Output the [x, y] coordinate of the center of the cell containing the given text.  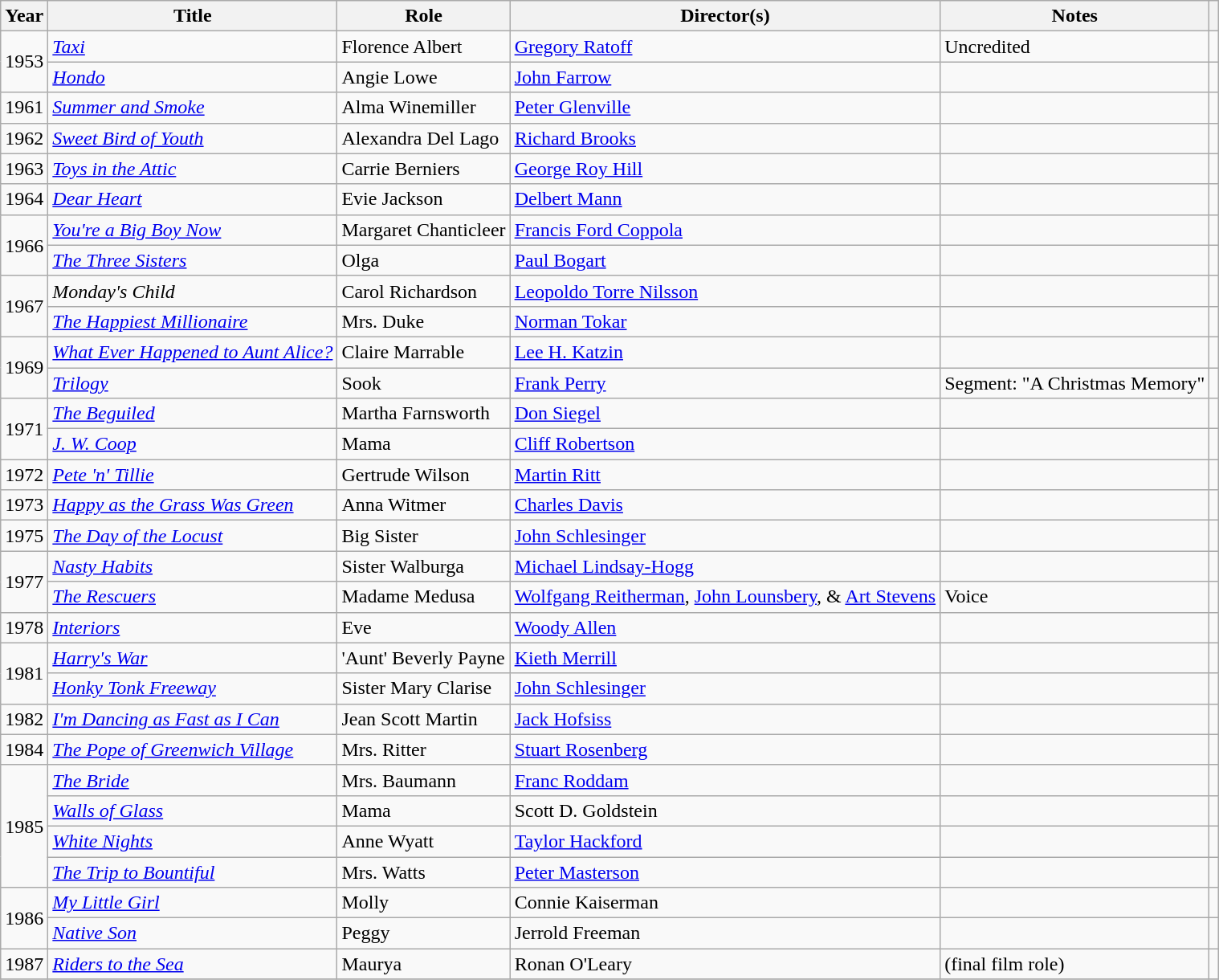
Molly [424, 903]
Wolfgang Reitherman, John Lounsbery, & Art Stevens [725, 597]
The Rescuers [193, 597]
Maurya [424, 964]
Leopoldo Torre Nilsson [725, 291]
Lee H. Katzin [725, 352]
Honky Tonk Freeway [193, 688]
I'm Dancing as Fast as I Can [193, 719]
Voice [1074, 597]
Norman Tokar [725, 321]
Sister Walburga [424, 566]
Gregory Ratoff [725, 47]
The Trip to Bountiful [193, 872]
1987 [24, 964]
Don Siegel [725, 414]
Gertrude Wilson [424, 475]
Happy as the Grass Was Green [193, 505]
1982 [24, 719]
Sook [424, 383]
Woody Allen [725, 627]
Harry's War [193, 658]
The Pope of Greenwich Village [193, 749]
Richard Brooks [725, 138]
Connie Kaiserman [725, 903]
Michael Lindsay-Hogg [725, 566]
Walls of Glass [193, 811]
Scott D. Goldstein [725, 811]
Jerrold Freeman [725, 933]
The Day of the Locust [193, 536]
Hondo [193, 77]
Mrs. Ritter [424, 749]
Frank Perry [725, 383]
The Bride [193, 780]
The Happiest Millionaire [193, 321]
The Three Sisters [193, 260]
1967 [24, 306]
Margaret Chanticleer [424, 230]
Ronan O'Leary [725, 964]
Claire Marrable [424, 352]
Taylor Hackford [725, 841]
Alexandra Del Lago [424, 138]
Mrs. Duke [424, 321]
George Roy Hill [725, 169]
Jean Scott Martin [424, 719]
Peter Glenville [725, 108]
1969 [24, 367]
(final film role) [1074, 964]
1973 [24, 505]
1961 [24, 108]
Anna Witmer [424, 505]
Francis Ford Coppola [725, 230]
1972 [24, 475]
Year [24, 16]
Olga [424, 260]
Evie Jackson [424, 199]
Florence Albert [424, 47]
Peter Masterson [725, 872]
Cliff Robertson [725, 444]
Uncredited [1074, 47]
Taxi [193, 47]
Trilogy [193, 383]
Monday's Child [193, 291]
1981 [24, 673]
You're a Big Boy Now [193, 230]
Angie Lowe [424, 77]
John Farrow [725, 77]
Big Sister [424, 536]
Paul Bogart [725, 260]
1978 [24, 627]
Charles Davis [725, 505]
1962 [24, 138]
J. W. Coop [193, 444]
Riders to the Sea [193, 964]
Anne Wyatt [424, 841]
Nasty Habits [193, 566]
Interiors [193, 627]
'Aunt' Beverly Payne [424, 658]
Mrs. Baumann [424, 780]
The Beguiled [193, 414]
What Ever Happened to Aunt Alice? [193, 352]
White Nights [193, 841]
1971 [24, 429]
My Little Girl [193, 903]
Martha Farnsworth [424, 414]
1975 [24, 536]
Delbert Mann [725, 199]
Pete 'n' Tillie [193, 475]
Mrs. Watts [424, 872]
Director(s) [725, 16]
Dear Heart [193, 199]
1977 [24, 582]
Sister Mary Clarise [424, 688]
Role [424, 16]
1966 [24, 245]
Jack Hofsiss [725, 719]
Peggy [424, 933]
1963 [24, 169]
Toys in the Attic [193, 169]
Segment: "A Christmas Memory" [1074, 383]
Summer and Smoke [193, 108]
Martin Ritt [725, 475]
Sweet Bird of Youth [193, 138]
Carrie Berniers [424, 169]
Eve [424, 627]
Native Son [193, 933]
1964 [24, 199]
1986 [24, 918]
Franc Roddam [725, 780]
Madame Medusa [424, 597]
1985 [24, 826]
Stuart Rosenberg [725, 749]
Title [193, 16]
Kieth Merrill [725, 658]
1984 [24, 749]
Alma Winemiller [424, 108]
Notes [1074, 16]
Carol Richardson [424, 291]
1953 [24, 62]
